Identify which cell holds the provided text, then report its (x, y) central coordinate. 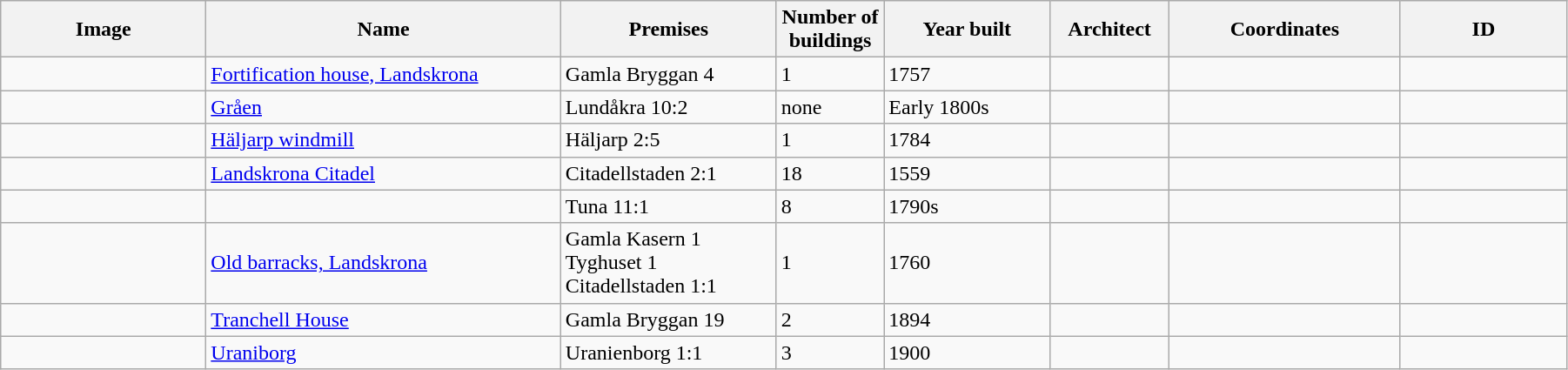
Uranienborg 1:1 (668, 353)
Architect (1109, 30)
1894 (968, 320)
Number ofbuildings (830, 30)
1790s (968, 206)
Gamla Bryggan 19 (668, 320)
Gråen (383, 107)
1559 (968, 173)
2 (830, 320)
Premises (668, 30)
18 (830, 173)
Landskrona Citadel (383, 173)
Lundåkra 10:2 (668, 107)
Uraniborg (383, 353)
Häljarp windmill (383, 140)
Name (383, 30)
Citadellstaden 2:1 (668, 173)
Häljarp 2:5 (668, 140)
8 (830, 206)
Tuna 11:1 (668, 206)
ID (1483, 30)
none (830, 107)
Early 1800s (968, 107)
1900 (968, 353)
Coordinates (1284, 30)
Tranchell House (383, 320)
Year built (968, 30)
Gamla Bryggan 4 (668, 74)
Image (104, 30)
1757 (968, 74)
Gamla Kasern 1Tyghuset 1Citadellstaden 1:1 (668, 263)
Fortification house, Landskrona (383, 74)
Old barracks, Landskrona (383, 263)
1784 (968, 140)
3 (830, 353)
1760 (968, 263)
